Find where the given text appears and provide that cell's center as [X, Y] coordinate. 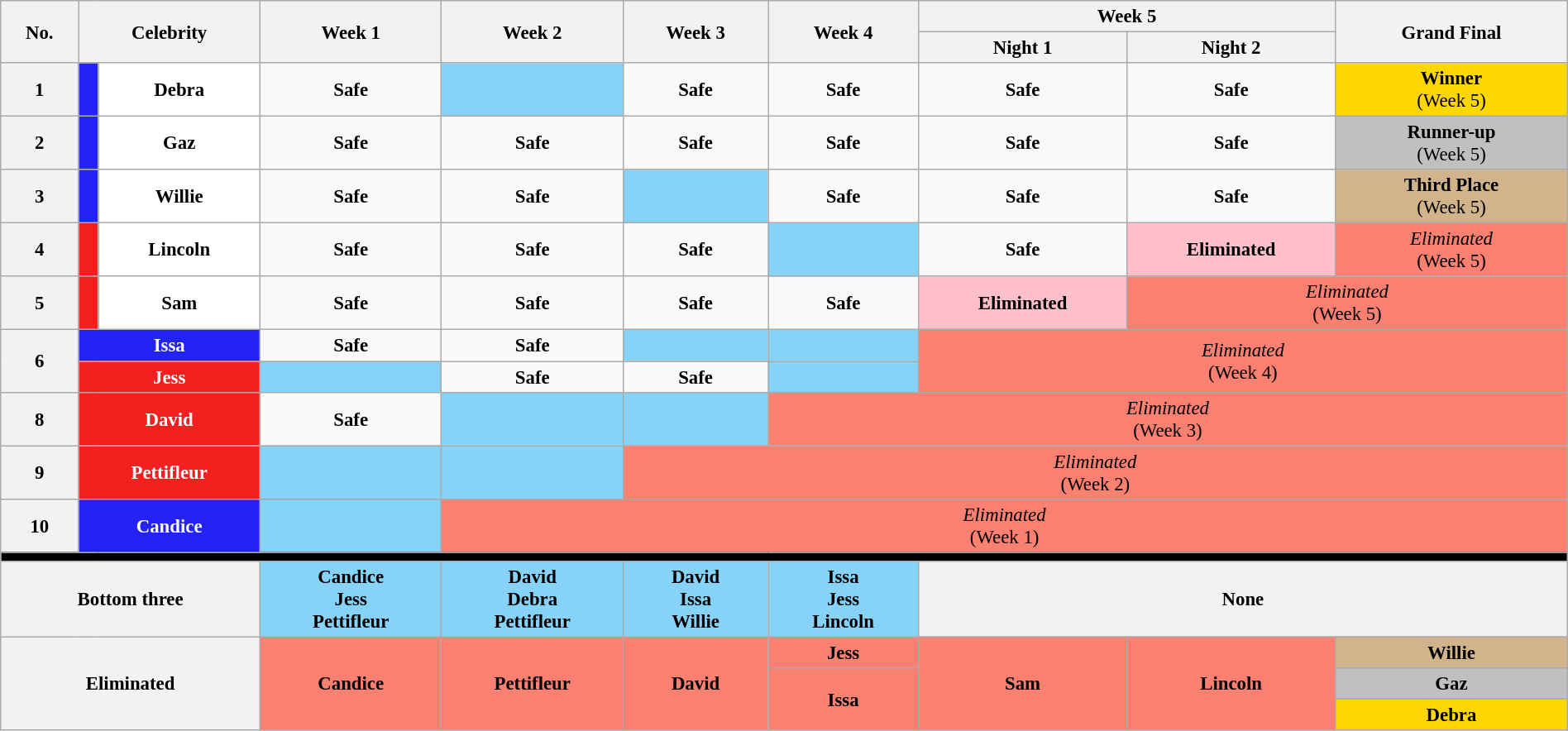
Runner-up(Week 5) [1452, 144]
DavidDebraPettifleur [533, 600]
CandiceJessPettifleur [351, 600]
9 [40, 473]
None [1244, 600]
Eliminated(Week 3) [1168, 418]
DavidIssaWillie [695, 600]
Celebrity [170, 31]
4 [40, 250]
3 [40, 197]
5 [40, 303]
Winner(Week 5) [1452, 89]
Week 4 [844, 31]
2 [40, 144]
Eliminated(Week 4) [1244, 361]
Third Place(Week 5) [1452, 197]
Week 3 [695, 31]
Eliminated(Week 1) [1004, 526]
Night 1 [1023, 48]
1 [40, 89]
8 [40, 418]
Week 5 [1127, 17]
6 [40, 361]
No. [40, 31]
Night 2 [1231, 48]
Week 1 [351, 31]
Eliminated(Week 2) [1095, 473]
Week 2 [533, 31]
Bottom three [131, 600]
Grand Final [1452, 31]
10 [40, 526]
IssaJessLincoln [844, 600]
